Extract the [x, y] coordinate from the center of the cell holding the provided text.  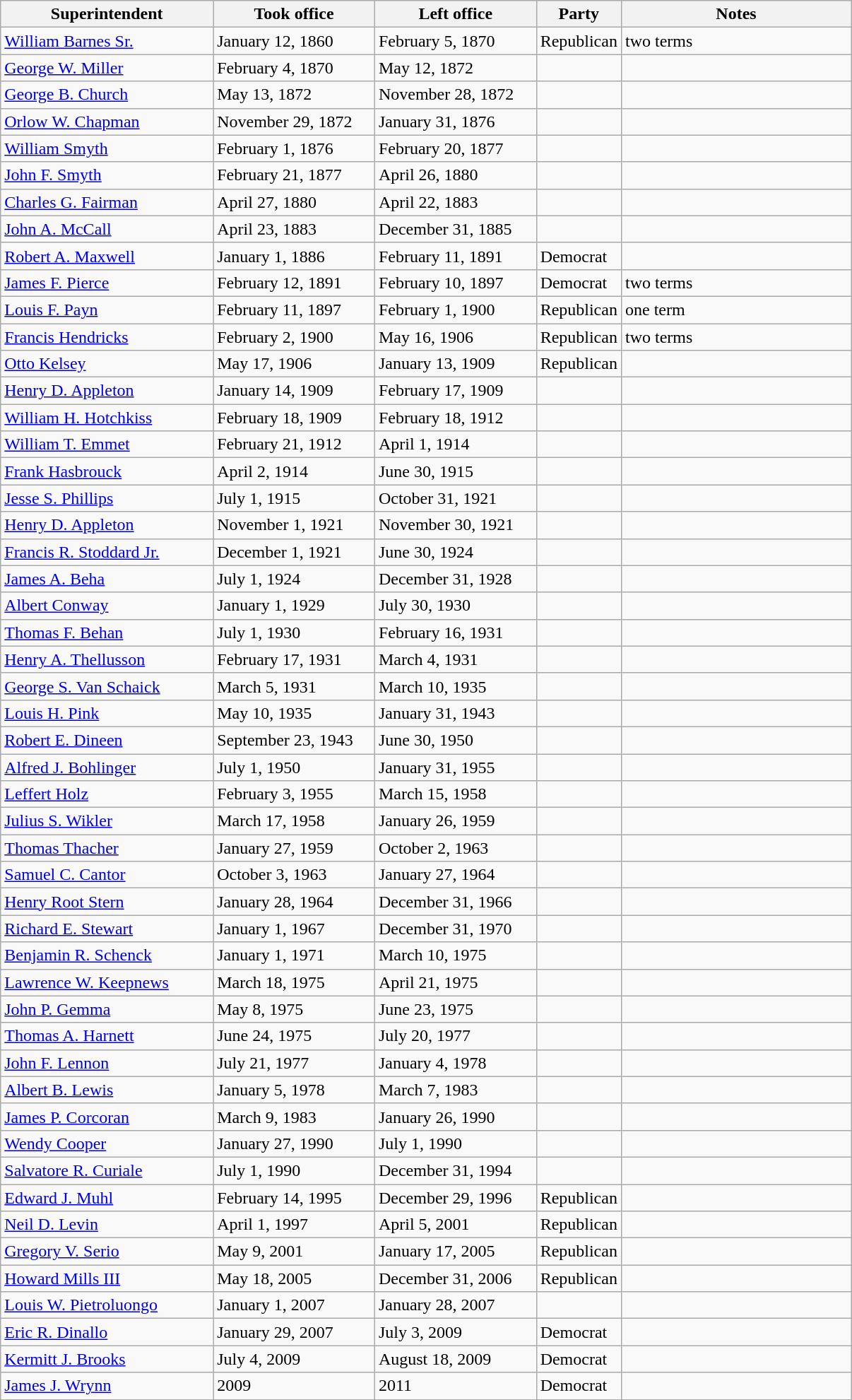
February 1, 1876 [294, 148]
Albert B. Lewis [107, 1090]
Thomas Thacher [107, 848]
George W. Miller [107, 68]
Benjamin R. Schenck [107, 955]
February 12, 1891 [294, 283]
Neil D. Levin [107, 1225]
March 18, 1975 [294, 982]
January 17, 2005 [455, 1252]
Gregory V. Serio [107, 1252]
March 10, 1935 [455, 686]
July 1, 1924 [294, 579]
James J. Wrynn [107, 1386]
George S. Van Schaick [107, 686]
May 12, 1872 [455, 68]
Notes [736, 14]
January 26, 1990 [455, 1117]
Salvatore R. Curiale [107, 1170]
May 9, 2001 [294, 1252]
January 1, 1886 [294, 256]
January 27, 1964 [455, 875]
April 5, 2001 [455, 1225]
Albert Conway [107, 606]
Leffert Holz [107, 794]
March 7, 1983 [455, 1090]
January 5, 1978 [294, 1090]
Lawrence W. Keepnews [107, 982]
February 17, 1931 [294, 659]
February 3, 1955 [294, 794]
Louis F. Payn [107, 310]
William Smyth [107, 148]
January 29, 2007 [294, 1332]
February 5, 1870 [455, 41]
March 17, 1958 [294, 821]
July 20, 1977 [455, 1036]
Francis Hendricks [107, 337]
January 27, 1959 [294, 848]
February 17, 1909 [455, 391]
March 10, 1975 [455, 955]
Took office [294, 14]
John F. Lennon [107, 1063]
February 11, 1891 [455, 256]
April 22, 1883 [455, 202]
February 11, 1897 [294, 310]
November 28, 1872 [455, 95]
January 27, 1990 [294, 1143]
May 13, 1872 [294, 95]
February 21, 1912 [294, 445]
July 1, 1950 [294, 767]
James P. Corcoran [107, 1117]
December 31, 1966 [455, 902]
December 31, 1885 [455, 229]
December 29, 1996 [455, 1198]
April 1, 1997 [294, 1225]
January 31, 1943 [455, 713]
James A. Beha [107, 579]
2009 [294, 1386]
May 18, 2005 [294, 1278]
January 1, 1971 [294, 955]
June 24, 1975 [294, 1036]
February 1, 1900 [455, 310]
Party [579, 14]
Louis H. Pink [107, 713]
Orlow W. Chapman [107, 122]
January 26, 1959 [455, 821]
February 18, 1909 [294, 418]
Robert A. Maxwell [107, 256]
Samuel C. Cantor [107, 875]
Kermitt J. Brooks [107, 1359]
January 31, 1876 [455, 122]
July 21, 1977 [294, 1063]
John F. Smyth [107, 175]
March 9, 1983 [294, 1117]
January 28, 1964 [294, 902]
January 1, 2007 [294, 1305]
April 27, 1880 [294, 202]
July 4, 2009 [294, 1359]
Richard E. Stewart [107, 929]
February 2, 1900 [294, 337]
January 12, 1860 [294, 41]
November 29, 1872 [294, 122]
August 18, 2009 [455, 1359]
July 3, 2009 [455, 1332]
March 4, 1931 [455, 659]
Alfred J. Bohlinger [107, 767]
George B. Church [107, 95]
Left office [455, 14]
January 1, 1967 [294, 929]
William H. Hotchkiss [107, 418]
Howard Mills III [107, 1278]
December 1, 1921 [294, 552]
January 4, 1978 [455, 1063]
January 14, 1909 [294, 391]
June 30, 1924 [455, 552]
Henry Root Stern [107, 902]
October 2, 1963 [455, 848]
Superintendent [107, 14]
December 31, 1928 [455, 579]
one term [736, 310]
Julius S. Wikler [107, 821]
July 1, 1915 [294, 498]
Louis W. Pietroluongo [107, 1305]
March 5, 1931 [294, 686]
February 10, 1897 [455, 283]
February 16, 1931 [455, 633]
December 31, 1970 [455, 929]
July 30, 1930 [455, 606]
March 15, 1958 [455, 794]
William Barnes Sr. [107, 41]
2011 [455, 1386]
May 8, 1975 [294, 1009]
February 18, 1912 [455, 418]
May 16, 1906 [455, 337]
Henry A. Thellusson [107, 659]
Eric R. Dinallo [107, 1332]
John A. McCall [107, 229]
Charles G. Fairman [107, 202]
James F. Pierce [107, 283]
June 30, 1915 [455, 471]
Frank Hasbrouck [107, 471]
January 13, 1909 [455, 364]
Edward J. Muhl [107, 1198]
January 28, 2007 [455, 1305]
October 3, 1963 [294, 875]
April 1, 1914 [455, 445]
October 31, 1921 [455, 498]
January 31, 1955 [455, 767]
April 23, 1883 [294, 229]
February 20, 1877 [455, 148]
Francis R. Stoddard Jr. [107, 552]
November 30, 1921 [455, 525]
April 21, 1975 [455, 982]
April 26, 1880 [455, 175]
June 30, 1950 [455, 740]
November 1, 1921 [294, 525]
February 21, 1877 [294, 175]
February 4, 1870 [294, 68]
John P. Gemma [107, 1009]
May 17, 1906 [294, 364]
June 23, 1975 [455, 1009]
February 14, 1995 [294, 1198]
July 1, 1930 [294, 633]
Wendy Cooper [107, 1143]
May 10, 1935 [294, 713]
April 2, 1914 [294, 471]
January 1, 1929 [294, 606]
Jesse S. Phillips [107, 498]
Thomas A. Harnett [107, 1036]
Thomas F. Behan [107, 633]
Otto Kelsey [107, 364]
Robert E. Dineen [107, 740]
December 31, 2006 [455, 1278]
December 31, 1994 [455, 1170]
September 23, 1943 [294, 740]
William T. Emmet [107, 445]
